For the text-containing cell, return its midpoint in [x, y] coordinate format. 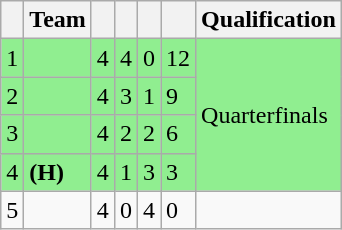
6 [178, 134]
Team [58, 20]
(H) [58, 172]
Quarterfinals [269, 115]
5 [12, 210]
12 [178, 58]
Qualification [269, 20]
9 [178, 96]
